Return (X, Y) of the center of cell containing provided text 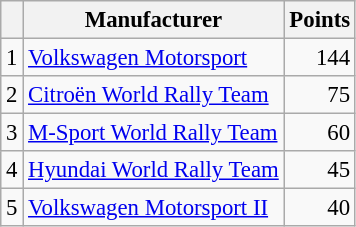
2 (12, 95)
5 (12, 208)
40 (320, 208)
75 (320, 95)
Hyundai World Rally Team (154, 170)
45 (320, 170)
Volkswagen Motorsport (154, 58)
4 (12, 170)
Points (320, 20)
M-Sport World Rally Team (154, 133)
Citroën World Rally Team (154, 95)
144 (320, 58)
3 (12, 133)
60 (320, 133)
Volkswagen Motorsport II (154, 208)
1 (12, 58)
Manufacturer (154, 20)
